Determine the [x, y] coordinate at the center of the cell enclosing the given text.  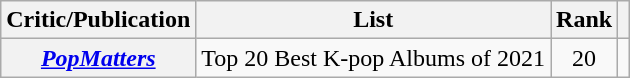
Top 20 Best K-pop Albums of 2021 [374, 58]
Critic/Publication [98, 20]
PopMatters [98, 58]
20 [584, 58]
List [374, 20]
Rank [584, 20]
